Return the (X, Y) coordinate for the center point of the cell that contains the specified text.  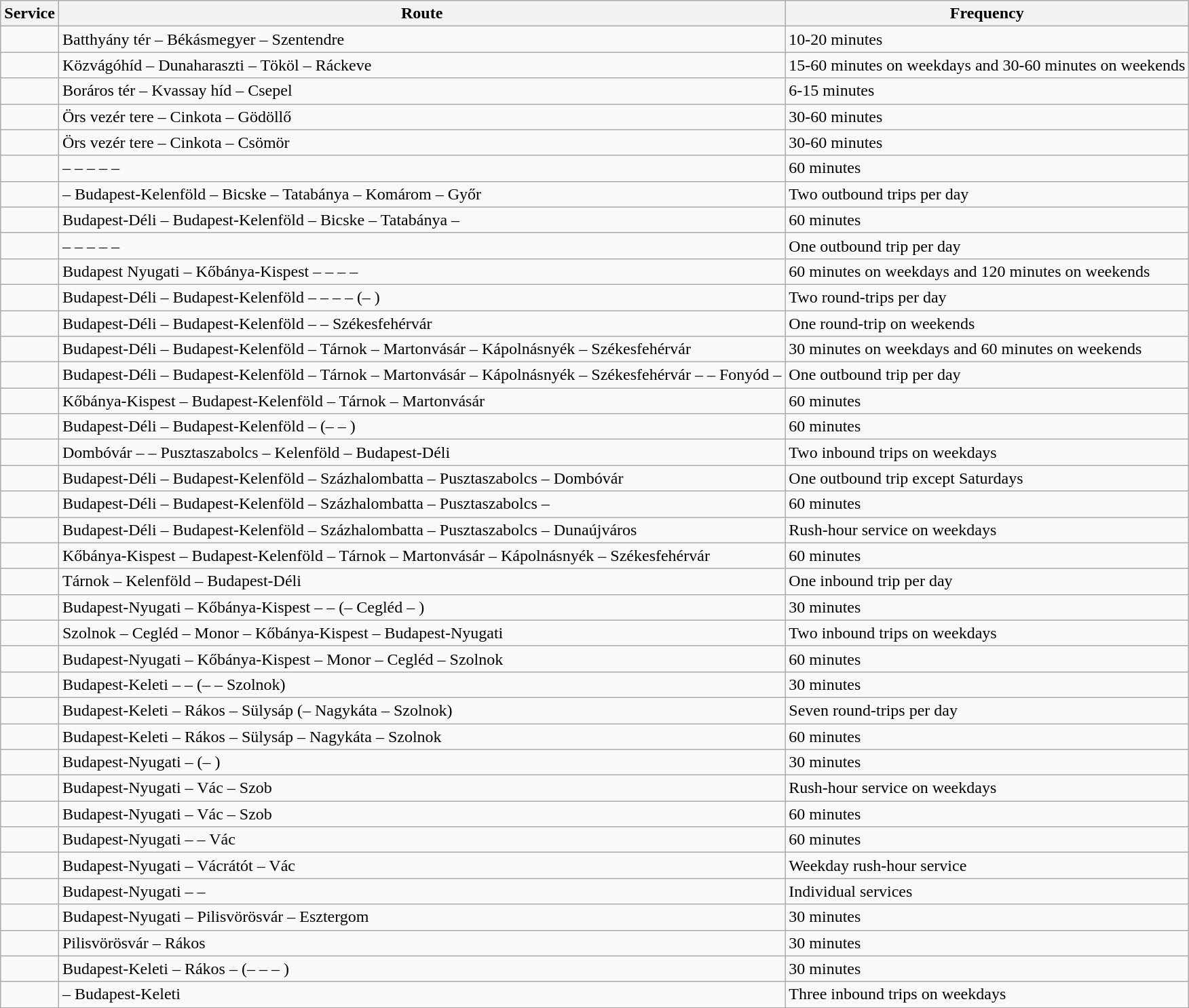
Two outbound trips per day (987, 194)
Frequency (987, 14)
6-15 minutes (987, 91)
Budapest-Nyugati – Kőbánya-Kispest – – (– Cegléd – ) (421, 607)
Weekday rush-hour service (987, 866)
Budapest-Nyugati – (– ) (421, 762)
Budapest-Keleti – – (– – Szolnok) (421, 684)
15-60 minutes on weekdays and 30-60 minutes on weekends (987, 65)
60 minutes on weekdays and 120 minutes on weekends (987, 271)
Boráros tér – Kvassay híd – Csepel (421, 91)
Tárnok – Kelenföld – Budapest-Déli (421, 581)
Route (421, 14)
10-20 minutes (987, 39)
Three inbound trips on weekdays (987, 994)
Örs vezér tere – Cinkota – Gödöllő (421, 117)
Budapest-Nyugati – Pilisvörösvár – Esztergom (421, 917)
Kőbánya-Kispest – Budapest-Kelenföld – Tárnok – Martonvásár – Kápolnásnyék – Székesfehérvár (421, 556)
Budapest-Déli – Budapest-Kelenföld – – Székesfehérvár (421, 324)
Service (30, 14)
Szolnok – Cegléd – Monor – Kőbánya-Kispest – Budapest-Nyugati (421, 633)
Batthyány tér – Békásmegyer – Szentendre (421, 39)
One outbound trip except Saturdays (987, 478)
Budapest-Nyugati – Vácrátót – Vác (421, 866)
Budapest Nyugati – Kőbánya-Kispest – – – – (421, 271)
Budapest-Déli – Budapest-Kelenföld – Tárnok – Martonvásár – Kápolnásnyék – Székesfehérvár (421, 349)
Közvágóhíd – Dunaharaszti – Tököl – Ráckeve (421, 65)
Dombóvár – – Pusztaszabolcs – Kelenföld – Budapest-Déli (421, 452)
– Budapest-Kelenföld – Bicske – Tatabánya – Komárom – Győr (421, 194)
Örs vezér tere – Cinkota – Csömör (421, 142)
Budapest-Keleti – Rákos – Sülysáp (– Nagykáta – Szolnok) (421, 710)
Budapest-Déli – Budapest-Kelenföld – Százhalombatta – Pusztaszabolcs – (421, 504)
– Budapest-Keleti (421, 994)
Kőbánya-Kispest – Budapest-Kelenföld – Tárnok – Martonvásár (421, 401)
Budapest-Déli – Budapest-Kelenföld – Százhalombatta – Pusztaszabolcs – Dombóvár (421, 478)
Budapest-Nyugati – Kőbánya-Kispest – Monor – Cegléd – Szolnok (421, 659)
One round-trip on weekends (987, 324)
Budapest-Déli – Budapest-Kelenföld – Bicske – Tatabánya – (421, 220)
One inbound trip per day (987, 581)
Individual services (987, 891)
Two round-trips per day (987, 297)
Seven round-trips per day (987, 710)
Pilisvörösvár – Rákos (421, 943)
Budapest-Déli – Budapest-Kelenföld – Tárnok – Martonvásár – Kápolnásnyék – Székesfehérvár – – Fonyód – (421, 375)
Budapest-Déli – Budapest-Kelenföld – – – – (– ) (421, 297)
Budapest-Nyugati – – Vác (421, 840)
Budapest-Keleti – Rákos – Sülysáp – Nagykáta – Szolnok (421, 736)
Budapest-Déli – Budapest-Kelenföld – Százhalombatta – Pusztaszabolcs – Dunaújváros (421, 530)
Budapest-Keleti – Rákos – (– – – ) (421, 969)
Budapest-Nyugati – – (421, 891)
Budapest-Déli – Budapest-Kelenföld – (– – ) (421, 427)
30 minutes on weekdays and 60 minutes on weekends (987, 349)
